Pinpoint the cell where the given text exists, returning its (x, y) midpoint coordinate. 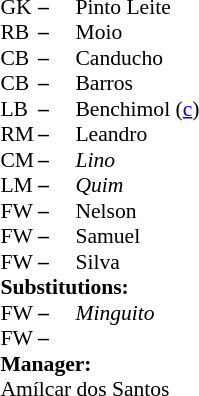
Silva (137, 262)
RM (19, 135)
Benchimol (c) (137, 109)
Lino (137, 160)
Samuel (137, 237)
Moio (137, 33)
Quim (137, 185)
LB (19, 109)
Minguito (137, 313)
Substitutions: (100, 287)
CM (19, 160)
Barros (137, 83)
Leandro (137, 135)
Nelson (137, 211)
LM (19, 185)
Manager: (100, 364)
RB (19, 33)
Canducho (137, 58)
